Provide the [X, Y] coordinate of the cell's center where the given text is located.  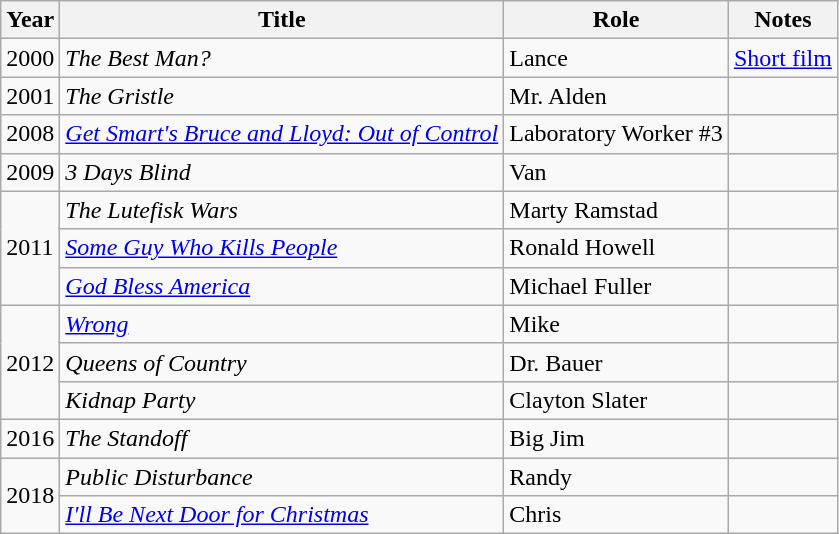
Mike [616, 324]
The Gristle [282, 96]
Notes [782, 20]
Get Smart's Bruce and Lloyd: Out of Control [282, 134]
2018 [30, 496]
Role [616, 20]
Marty Ramstad [616, 210]
3 Days Blind [282, 172]
Dr. Bauer [616, 362]
2011 [30, 248]
Queens of Country [282, 362]
Michael Fuller [616, 286]
Some Guy Who Kills People [282, 248]
Lance [616, 58]
Laboratory Worker #3 [616, 134]
Clayton Slater [616, 400]
Randy [616, 477]
2012 [30, 362]
Wrong [282, 324]
I'll Be Next Door for Christmas [282, 515]
2009 [30, 172]
2001 [30, 96]
2016 [30, 438]
The Best Man? [282, 58]
God Bless America [282, 286]
Short film [782, 58]
Kidnap Party [282, 400]
Public Disturbance [282, 477]
Big Jim [616, 438]
Chris [616, 515]
Mr. Alden [616, 96]
Year [30, 20]
Title [282, 20]
The Standoff [282, 438]
Ronald Howell [616, 248]
Van [616, 172]
2000 [30, 58]
2008 [30, 134]
The Lutefisk Wars [282, 210]
